Identify which cell holds the provided text, then report its [X, Y] central coordinate. 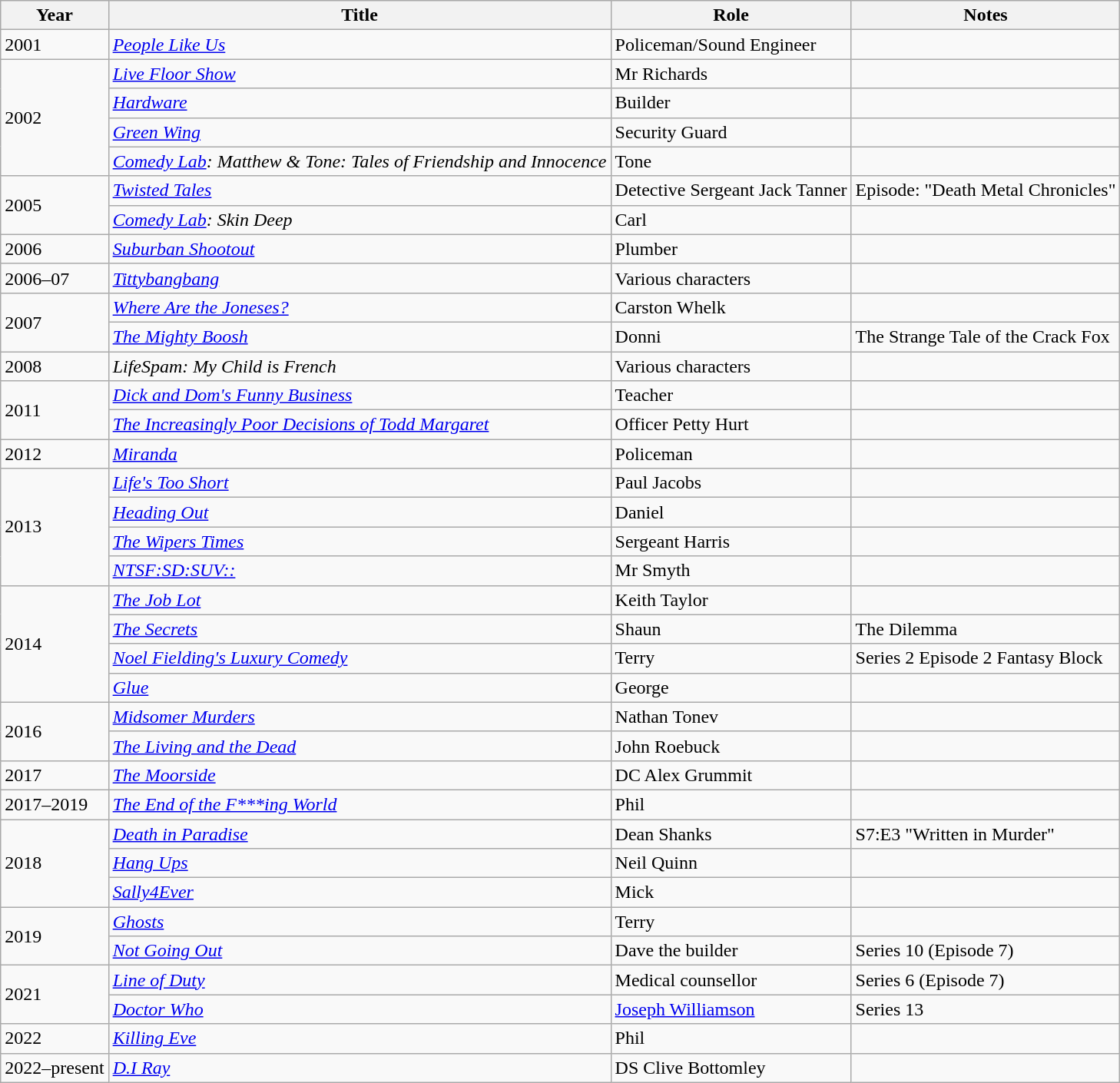
Teacher [731, 396]
The Job Lot [360, 600]
Doctor Who [360, 1009]
The Dilemma [986, 629]
Heading Out [360, 512]
Role [731, 15]
The Secrets [360, 629]
The Increasingly Poor Decisions of Todd Margaret [360, 425]
Officer Petty Hurt [731, 425]
Glue [360, 687]
2011 [55, 410]
Policeman [731, 454]
Neil Quinn [731, 863]
2008 [55, 366]
Shaun [731, 629]
Comedy Lab: Skin Deep [360, 220]
The Wipers Times [360, 541]
Twisted Tales [360, 190]
Miranda [360, 454]
Series 13 [986, 1009]
2018 [55, 863]
Security Guard [731, 132]
The Mighty Boosh [360, 336]
Mr Richards [731, 74]
2002 [55, 118]
Builder [731, 103]
Series 2 Episode 2 Fantasy Block [986, 658]
Sally4Ever [360, 893]
Killing Eve [360, 1038]
Hardware [360, 103]
Title [360, 15]
George [731, 687]
2007 [55, 322]
2021 [55, 995]
Death in Paradise [360, 833]
Ghosts [360, 922]
2012 [55, 454]
2017–2019 [55, 804]
D.I Ray [360, 1068]
Line of Duty [360, 980]
Noel Fielding's Luxury Comedy [360, 658]
Sergeant Harris [731, 541]
Year [55, 15]
2017 [55, 775]
John Roebuck [731, 746]
Hang Ups [360, 863]
2005 [55, 205]
2001 [55, 45]
Carl [731, 220]
Joseph Williamson [731, 1009]
DS Clive Bottomley [731, 1068]
Series 10 (Episode 7) [986, 951]
Paul Jacobs [731, 483]
2022–present [55, 1068]
Tone [731, 161]
Suburban Shootout [360, 249]
2022 [55, 1038]
2019 [55, 936]
LifeSpam: My Child is French [360, 366]
Medical counsellor [731, 980]
Policeman/Sound Engineer [731, 45]
Not Going Out [360, 951]
Live Floor Show [360, 74]
Series 6 (Episode 7) [986, 980]
DC Alex Grummit [731, 775]
The End of the F***ing World [360, 804]
Episode: "Death Metal Chronicles" [986, 190]
Dean Shanks [731, 833]
The Strange Tale of the Crack Fox [986, 336]
Donni [731, 336]
Comedy Lab: Matthew & Tone: Tales of Friendship and Innocence [360, 161]
Plumber [731, 249]
Green Wing [360, 132]
Dave the builder [731, 951]
2016 [55, 731]
Notes [986, 15]
The Moorside [360, 775]
S7:E3 "Written in Murder" [986, 833]
Daniel [731, 512]
The Living and the Dead [360, 746]
2006 [55, 249]
2014 [55, 644]
Mr Smyth [731, 571]
2006–07 [55, 278]
Life's Too Short [360, 483]
Where Are the Joneses? [360, 307]
Tittybangbang [360, 278]
Carston Whelk [731, 307]
Detective Sergeant Jack Tanner [731, 190]
2013 [55, 527]
Midsomer Murders [360, 717]
Keith Taylor [731, 600]
Mick [731, 893]
Dick and Dom's Funny Business [360, 396]
Nathan Tonev [731, 717]
People Like Us [360, 45]
NTSF:SD:SUV:: [360, 571]
